Return [x, y] of the center of cell containing provided text 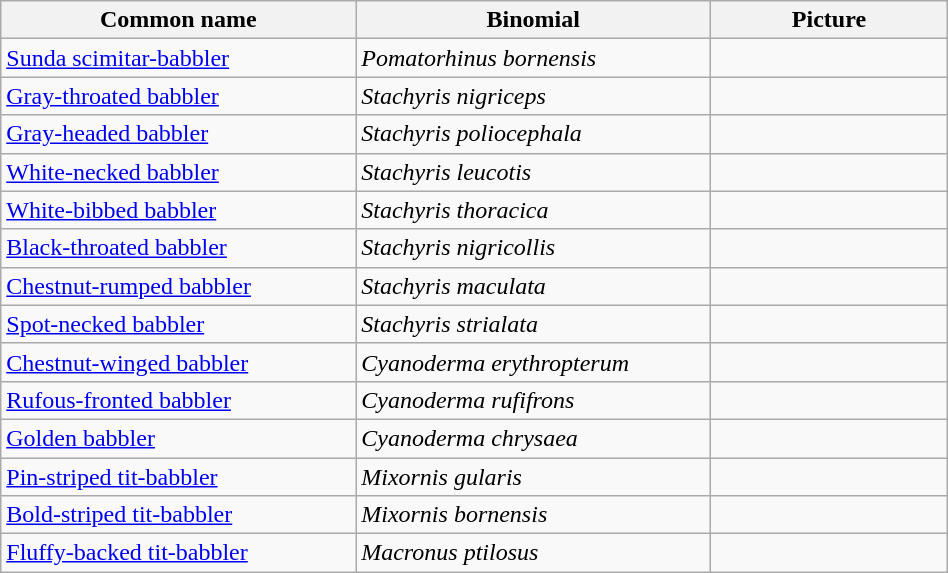
Mixornis gularis [534, 477]
Stachyris nigricollis [534, 248]
Cyanoderma erythropterum [534, 362]
Rufous-fronted babbler [178, 400]
Common name [178, 20]
Picture [830, 20]
Chestnut-rumped babbler [178, 286]
Mixornis bornensis [534, 515]
Golden babbler [178, 438]
Cyanoderma chrysaea [534, 438]
Chestnut-winged babbler [178, 362]
Stachyris leucotis [534, 172]
Gray-headed babbler [178, 134]
Cyanoderma rufifrons [534, 400]
Pomatorhinus bornensis [534, 58]
Stachyris poliocephala [534, 134]
Fluffy-backed tit-babbler [178, 553]
Spot-necked babbler [178, 324]
Stachyris maculata [534, 286]
Bold-striped tit-babbler [178, 515]
Binomial [534, 20]
Stachyris thoracica [534, 210]
White-necked babbler [178, 172]
Macronus ptilosus [534, 553]
Pin-striped tit-babbler [178, 477]
Stachyris strialata [534, 324]
Sunda scimitar-babbler [178, 58]
White-bibbed babbler [178, 210]
Gray-throated babbler [178, 96]
Stachyris nigriceps [534, 96]
Black-throated babbler [178, 248]
